Scan for the cell matching the given text and deliver its (X, Y) coordinate at center. 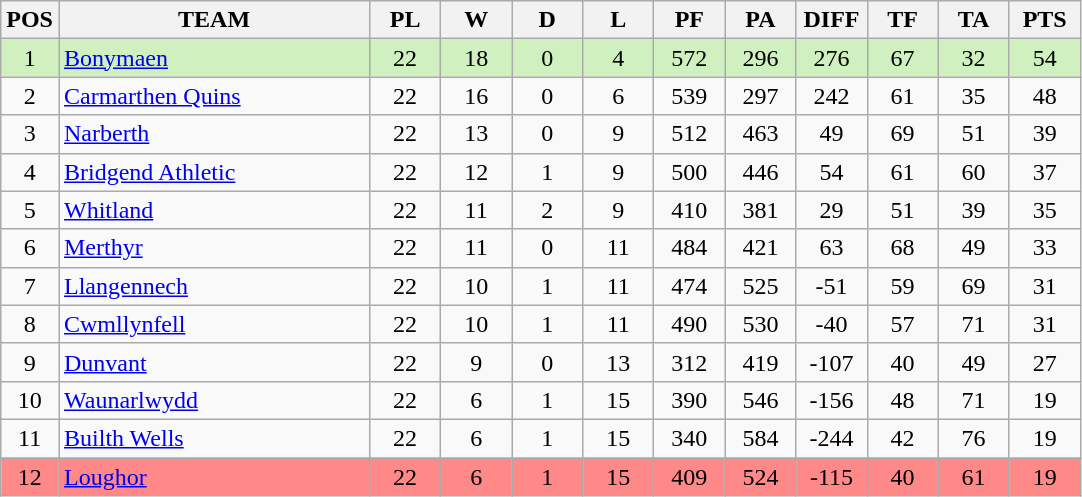
530 (760, 324)
Carmarthen Quins (214, 96)
Cwmllynfell (214, 324)
500 (690, 172)
76 (974, 438)
340 (690, 438)
PF (690, 20)
419 (760, 362)
68 (902, 248)
463 (760, 134)
512 (690, 134)
525 (760, 286)
59 (902, 286)
390 (690, 400)
Loughor (214, 477)
-107 (832, 362)
42 (902, 438)
446 (760, 172)
5 (30, 210)
-115 (832, 477)
242 (832, 96)
276 (832, 58)
490 (690, 324)
D (548, 20)
63 (832, 248)
312 (690, 362)
409 (690, 477)
Dunvant (214, 362)
572 (690, 58)
Bonymaen (214, 58)
L (618, 20)
PL (406, 20)
297 (760, 96)
Builth Wells (214, 438)
-40 (832, 324)
7 (30, 286)
584 (760, 438)
474 (690, 286)
57 (902, 324)
PA (760, 20)
Waunarlwydd (214, 400)
524 (760, 477)
W (476, 20)
-244 (832, 438)
DIFF (832, 20)
16 (476, 96)
-156 (832, 400)
60 (974, 172)
296 (760, 58)
Bridgend Athletic (214, 172)
539 (690, 96)
18 (476, 58)
29 (832, 210)
484 (690, 248)
TA (974, 20)
8 (30, 324)
3 (30, 134)
27 (1044, 362)
410 (690, 210)
TEAM (214, 20)
TF (902, 20)
421 (760, 248)
32 (974, 58)
546 (760, 400)
Narberth (214, 134)
PTS (1044, 20)
-51 (832, 286)
Whitland (214, 210)
67 (902, 58)
POS (30, 20)
37 (1044, 172)
381 (760, 210)
33 (1044, 248)
Merthyr (214, 248)
Llangennech (214, 286)
